Identify which cell holds the provided text, then report its [x, y] central coordinate. 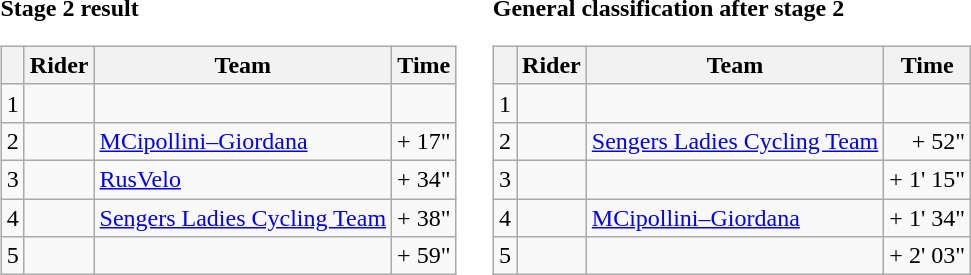
+ 59" [424, 256]
+ 38" [424, 217]
+ 34" [424, 179]
+ 52" [928, 141]
RusVelo [243, 179]
+ 17" [424, 141]
+ 1' 34" [928, 217]
+ 1' 15" [928, 179]
+ 2' 03" [928, 256]
